Provide the [X, Y] coordinate of the cell's center where the given text is located.  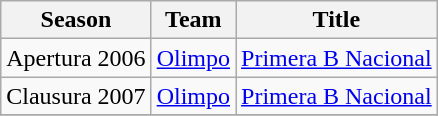
Title [337, 20]
Clausura 2007 [76, 96]
Season [76, 20]
Team [193, 20]
Apertura 2006 [76, 58]
